Identify which cell holds the provided text, then report its [X, Y] central coordinate. 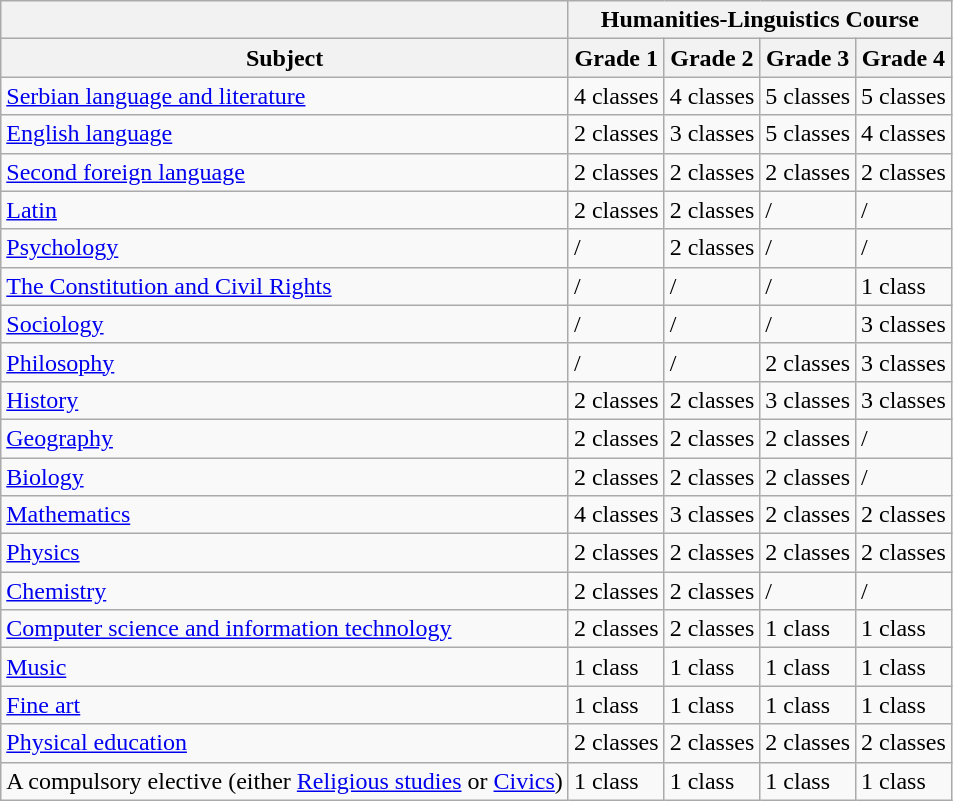
Fine art [285, 705]
Grade 2 [712, 58]
A compulsory elective (either Religious studies or Civics) [285, 781]
Sociology [285, 324]
Psychology [285, 248]
English language [285, 134]
Grade 3 [808, 58]
Physical education [285, 743]
Physics [285, 553]
Music [285, 667]
Latin [285, 210]
Geography [285, 438]
Philosophy [285, 362]
Biology [285, 477]
Chemistry [285, 591]
Humanities-Linguistics Course [760, 20]
Grade 4 [904, 58]
Grade 1 [616, 58]
Serbian language and literature [285, 96]
Subject [285, 58]
Second foreign language [285, 172]
Mathematics [285, 515]
Computer science and information technology [285, 629]
History [285, 400]
The Constitution and Civil Rights [285, 286]
